Determine the (X, Y) coordinate at the center of the cell enclosing the given text.  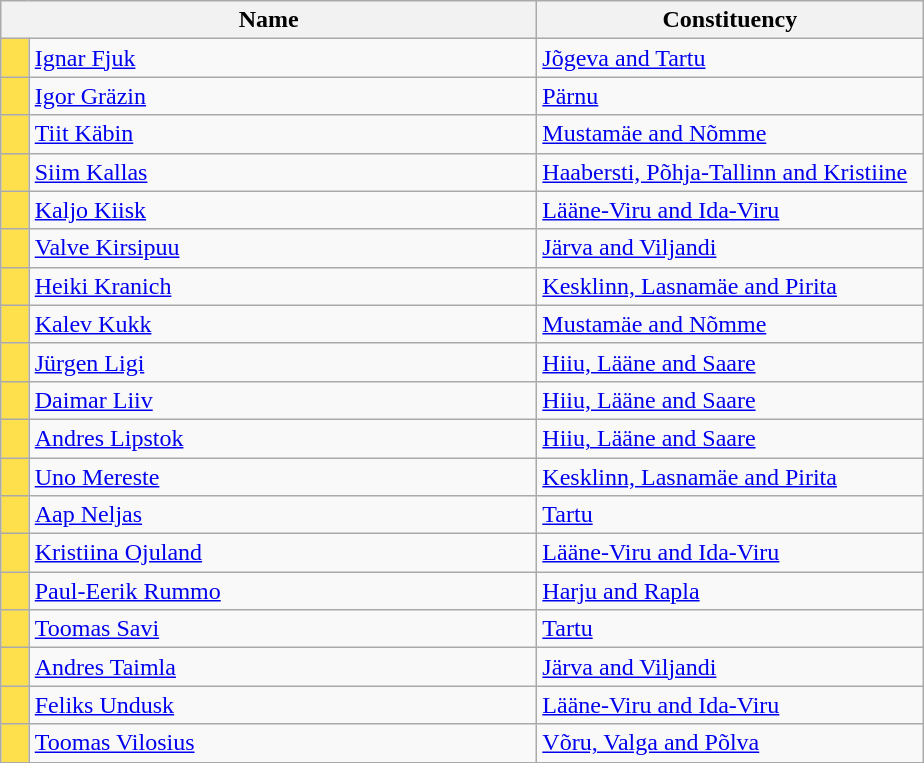
Daimar Liiv (283, 400)
Andres Taimla (283, 667)
Siim Kallas (283, 172)
Kalev Kukk (283, 324)
Kaljo Kiisk (283, 210)
Harju and Rapla (730, 591)
Heiki Kranich (283, 286)
Paul-Eerik Rummo (283, 591)
Constituency (730, 20)
Ignar Fjuk (283, 58)
Toomas Vilosius (283, 743)
Uno Mereste (283, 477)
Name (269, 20)
Aap Neljas (283, 515)
Andres Lipstok (283, 438)
Feliks Undusk (283, 705)
Pärnu (730, 96)
Haabersti, Põhja-Tallinn and Kristiine (730, 172)
Jõgeva and Tartu (730, 58)
Toomas Savi (283, 629)
Jürgen Ligi (283, 362)
Tiit Käbin (283, 134)
Valve Kirsipuu (283, 248)
Igor Gräzin (283, 96)
Võru, Valga and Põlva (730, 743)
Kristiina Ojuland (283, 553)
